Search for the cell housing the specified text and yield its [x, y] center coordinate. 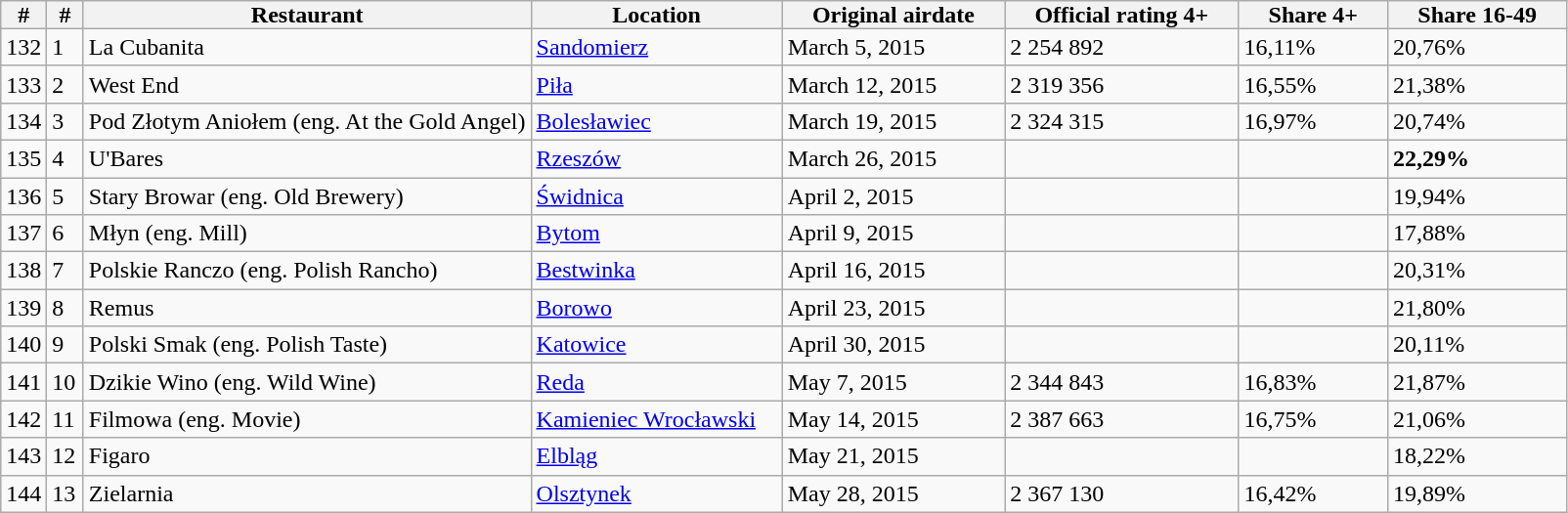
135 [23, 158]
16,55% [1314, 84]
20,11% [1478, 345]
20,31% [1478, 271]
Elbląg [657, 456]
137 [23, 234]
Official rating 4+ [1122, 15]
2 344 843 [1122, 382]
April 16, 2015 [893, 271]
May 28, 2015 [893, 493]
139 [23, 308]
20,76% [1478, 47]
144 [23, 493]
Katowice [657, 345]
12 [65, 456]
2 367 130 [1122, 493]
9 [65, 345]
143 [23, 456]
17,88% [1478, 234]
Bolesławiec [657, 121]
2 387 663 [1122, 419]
22,29% [1478, 158]
19,89% [1478, 493]
U'Bares [307, 158]
11 [65, 419]
Share 16-49 [1478, 15]
21,38% [1478, 84]
Kamieniec Wrocławski [657, 419]
Młyn (eng. Mill) [307, 234]
Stary Browar (eng. Old Brewery) [307, 196]
West End [307, 84]
April 30, 2015 [893, 345]
Figaro [307, 456]
Restaurant [307, 15]
Rzeszów [657, 158]
Sandomierz [657, 47]
Zielarnia [307, 493]
3 [65, 121]
May 14, 2015 [893, 419]
16,11% [1314, 47]
Pod Złotym Aniołem (eng. At the Gold Angel) [307, 121]
16,75% [1314, 419]
Reda [657, 382]
March 26, 2015 [893, 158]
19,94% [1478, 196]
La Cubanita [307, 47]
Original airdate [893, 15]
Polski Smak (eng. Polish Taste) [307, 345]
18,22% [1478, 456]
Piła [657, 84]
Polskie Ranczo (eng. Polish Rancho) [307, 271]
March 19, 2015 [893, 121]
April 2, 2015 [893, 196]
133 [23, 84]
21,06% [1478, 419]
Świdnica [657, 196]
March 5, 2015 [893, 47]
Share 4+ [1314, 15]
4 [65, 158]
138 [23, 271]
Olsztynek [657, 493]
Location [657, 15]
140 [23, 345]
2 324 315 [1122, 121]
Bestwinka [657, 271]
21,87% [1478, 382]
2 [65, 84]
May 7, 2015 [893, 382]
136 [23, 196]
2 254 892 [1122, 47]
21,80% [1478, 308]
Remus [307, 308]
141 [23, 382]
Dzikie Wino (eng. Wild Wine) [307, 382]
Filmowa (eng. Movie) [307, 419]
Bytom [657, 234]
13 [65, 493]
1 [65, 47]
16,83% [1314, 382]
April 23, 2015 [893, 308]
132 [23, 47]
8 [65, 308]
2 319 356 [1122, 84]
142 [23, 419]
16,97% [1314, 121]
6 [65, 234]
10 [65, 382]
134 [23, 121]
16,42% [1314, 493]
May 21, 2015 [893, 456]
Borowo [657, 308]
7 [65, 271]
20,74% [1478, 121]
March 12, 2015 [893, 84]
April 9, 2015 [893, 234]
5 [65, 196]
